Detect which cell encompasses the target text, then output its (X, Y) center coordinate. 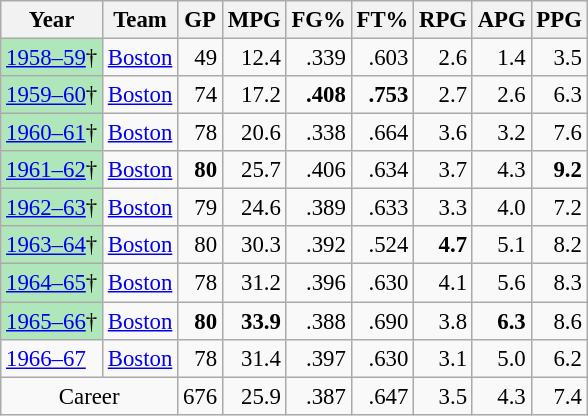
1961–62† (52, 170)
Year (52, 20)
.408 (318, 95)
2.7 (444, 95)
3.3 (444, 208)
.406 (318, 170)
12.4 (254, 58)
.389 (318, 208)
1964–65† (52, 283)
1958–59† (52, 58)
MPG (254, 20)
3.8 (444, 321)
4.7 (444, 245)
.387 (318, 396)
5.6 (502, 283)
74 (200, 95)
.339 (318, 58)
31.4 (254, 358)
.647 (382, 396)
25.7 (254, 170)
.338 (318, 133)
1962–63† (52, 208)
33.9 (254, 321)
.633 (382, 208)
1966–67 (52, 358)
4.1 (444, 283)
5.1 (502, 245)
1960–61† (52, 133)
30.3 (254, 245)
7.2 (559, 208)
Career (90, 396)
.634 (382, 170)
8.3 (559, 283)
PPG (559, 20)
.753 (382, 95)
1965–66† (52, 321)
Team (140, 20)
.664 (382, 133)
24.6 (254, 208)
7.6 (559, 133)
7.4 (559, 396)
5.0 (502, 358)
.603 (382, 58)
3.2 (502, 133)
31.2 (254, 283)
3.1 (444, 358)
3.6 (444, 133)
6.2 (559, 358)
1959–60† (52, 95)
.524 (382, 245)
20.6 (254, 133)
RPG (444, 20)
1963–64† (52, 245)
.392 (318, 245)
9.2 (559, 170)
GP (200, 20)
25.9 (254, 396)
79 (200, 208)
.396 (318, 283)
676 (200, 396)
.690 (382, 321)
8.2 (559, 245)
APG (502, 20)
4.0 (502, 208)
1.4 (502, 58)
3.7 (444, 170)
FG% (318, 20)
.388 (318, 321)
17.2 (254, 95)
8.6 (559, 321)
.397 (318, 358)
FT% (382, 20)
49 (200, 58)
